Find where the given text appears and provide that cell's center as [X, Y] coordinate. 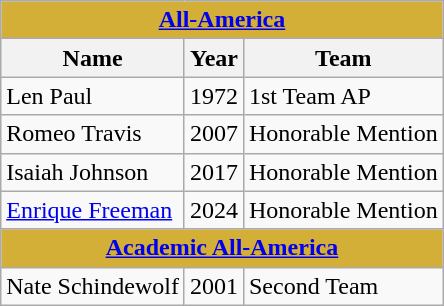
Second Team [343, 286]
Isaiah Johnson [93, 172]
2017 [214, 172]
Academic All-America [222, 248]
Year [214, 58]
2007 [214, 134]
Romeo Travis [93, 134]
Len Paul [93, 96]
Enrique Freeman [93, 210]
Nate Schindewolf [93, 286]
1972 [214, 96]
All-America [222, 20]
2001 [214, 286]
2024 [214, 210]
1st Team AP [343, 96]
Team [343, 58]
Name [93, 58]
